From the cell containing the given text, extract its center point as (x, y) coordinate. 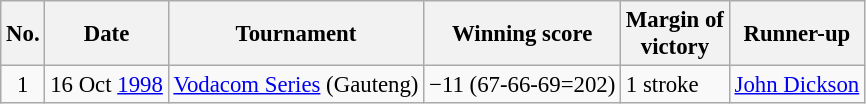
1 (23, 85)
Margin ofvictory (676, 34)
Date (106, 34)
Runner-up (796, 34)
1 stroke (676, 85)
16 Oct 1998 (106, 85)
Tournament (296, 34)
−11 (67-66-69=202) (522, 85)
Winning score (522, 34)
John Dickson (796, 85)
Vodacom Series (Gauteng) (296, 85)
No. (23, 34)
